For the text-containing cell, return its midpoint in (x, y) coordinate format. 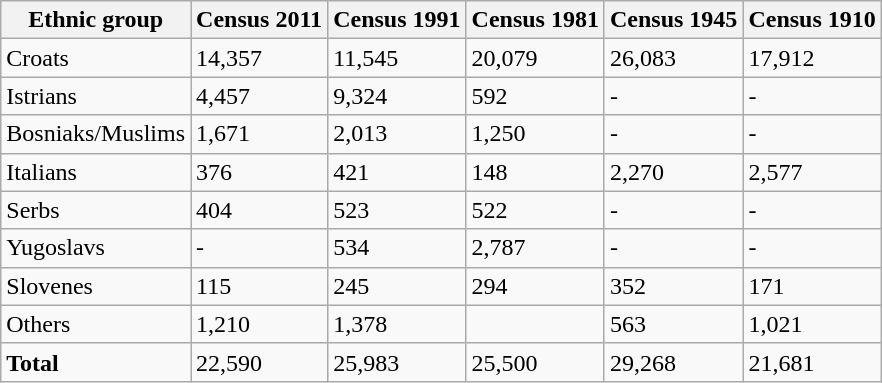
115 (260, 286)
9,324 (397, 96)
Census 2011 (260, 20)
1,210 (260, 324)
21,681 (812, 362)
2,013 (397, 134)
421 (397, 172)
523 (397, 210)
11,545 (397, 58)
376 (260, 172)
Census 1945 (673, 20)
245 (397, 286)
25,983 (397, 362)
Istrians (96, 96)
26,083 (673, 58)
Total (96, 362)
Ethnic group (96, 20)
522 (535, 210)
Others (96, 324)
Census 1910 (812, 20)
534 (397, 248)
2,577 (812, 172)
1,378 (397, 324)
171 (812, 286)
4,457 (260, 96)
563 (673, 324)
148 (535, 172)
Croats (96, 58)
20,079 (535, 58)
352 (673, 286)
14,357 (260, 58)
Census 1991 (397, 20)
2,270 (673, 172)
Slovenes (96, 286)
Yugoslavs (96, 248)
1,021 (812, 324)
Bosniaks/Muslims (96, 134)
17,912 (812, 58)
404 (260, 210)
1,250 (535, 134)
1,671 (260, 134)
Italians (96, 172)
22,590 (260, 362)
Serbs (96, 210)
29,268 (673, 362)
294 (535, 286)
592 (535, 96)
25,500 (535, 362)
2,787 (535, 248)
Census 1981 (535, 20)
